Locate the cell with the specified text and output its [X, Y] center coordinate. 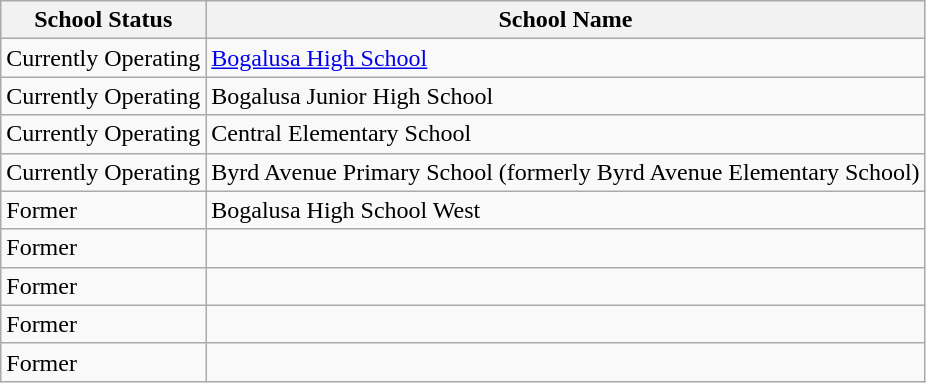
Bogalusa Junior High School [566, 96]
School Name [566, 20]
School Status [104, 20]
Byrd Avenue Primary School (formerly Byrd Avenue Elementary School) [566, 172]
Bogalusa High School West [566, 210]
Bogalusa High School [566, 58]
Central Elementary School [566, 134]
